Return the (X, Y) coordinate for the center point of the cell that contains the specified text.  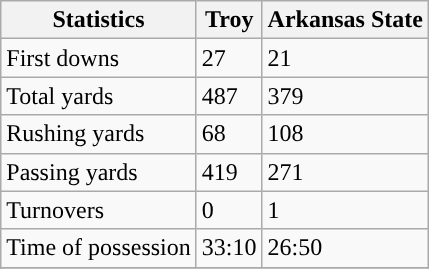
108 (345, 134)
419 (229, 172)
27 (229, 58)
379 (345, 96)
Time of possession (99, 248)
Arkansas State (345, 20)
33:10 (229, 248)
68 (229, 134)
Rushing yards (99, 134)
0 (229, 210)
First downs (99, 58)
487 (229, 96)
Passing yards (99, 172)
271 (345, 172)
Troy (229, 20)
1 (345, 210)
21 (345, 58)
Total yards (99, 96)
26:50 (345, 248)
Statistics (99, 20)
Turnovers (99, 210)
